Output the (x, y) coordinate of the center of the cell containing the given text.  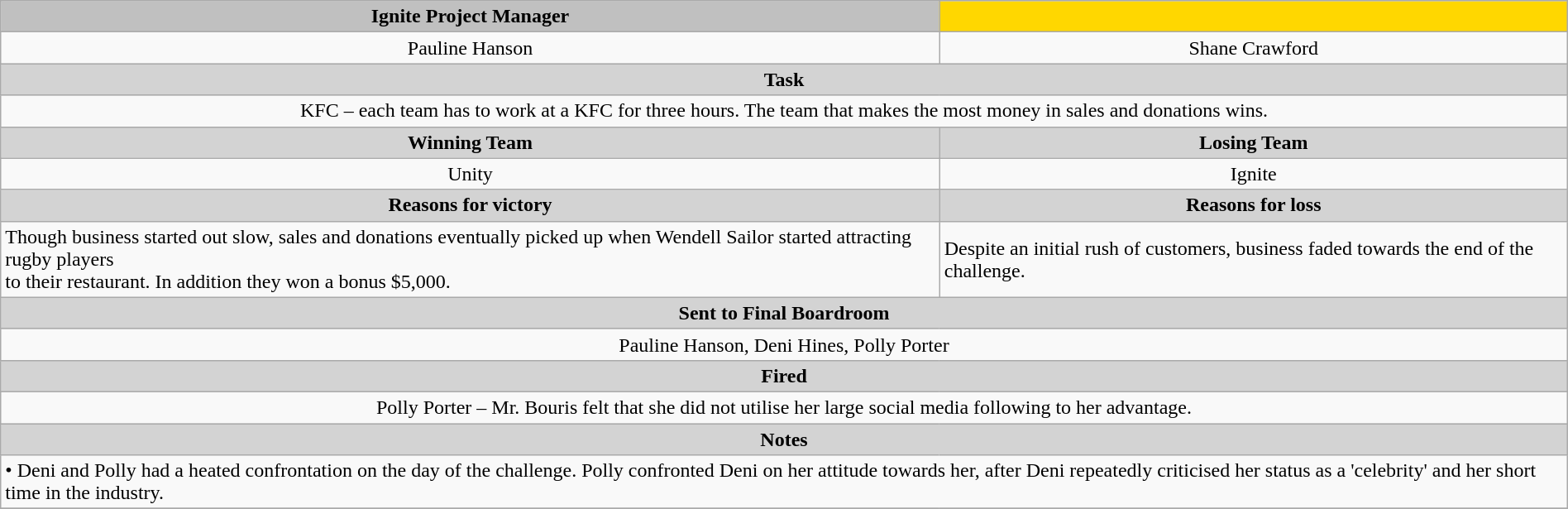
Winning Team (470, 142)
Shane Crawford (1254, 48)
Unity (470, 174)
Notes (784, 439)
Fired (784, 376)
Pauline Hanson (470, 48)
Ignite Project Manager (470, 17)
Ignite (1254, 174)
Reasons for victory (470, 205)
Sent to Final Boardroom (784, 313)
Polly Porter – Mr. Bouris felt that she did not utilise her large social media following to her advantage. (784, 407)
KFC – each team has to work at a KFC for three hours. The team that makes the most money in sales and donations wins. (784, 111)
Pauline Hanson, Deni Hines, Polly Porter (784, 344)
Task (784, 79)
Reasons for loss (1254, 205)
Losing Team (1254, 142)
Despite an initial rush of customers, business faded towards the end of the challenge. (1254, 259)
